Extract the [x, y] coordinate from the center of the cell holding the provided text.  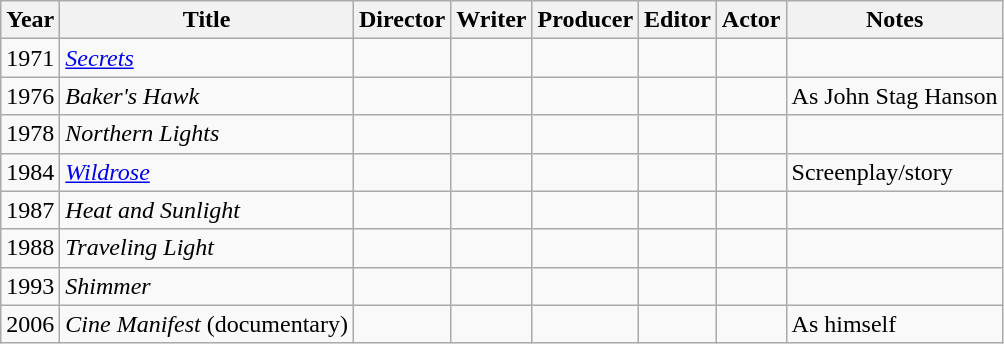
Secrets [207, 58]
1993 [30, 286]
Title [207, 20]
1978 [30, 134]
1984 [30, 172]
Baker's Hawk [207, 96]
2006 [30, 324]
1988 [30, 248]
1971 [30, 58]
Northern Lights [207, 134]
Editor [678, 20]
As himself [894, 324]
Cine Manifest (documentary) [207, 324]
Screenplay/story [894, 172]
Writer [492, 20]
Heat and Sunlight [207, 210]
As John Stag Hanson [894, 96]
Wildrose [207, 172]
Director [402, 20]
Shimmer [207, 286]
Year [30, 20]
1987 [30, 210]
1976 [30, 96]
Actor [751, 20]
Notes [894, 20]
Producer [586, 20]
Traveling Light [207, 248]
